Find where the given text appears and provide that cell's center as (X, Y) coordinate. 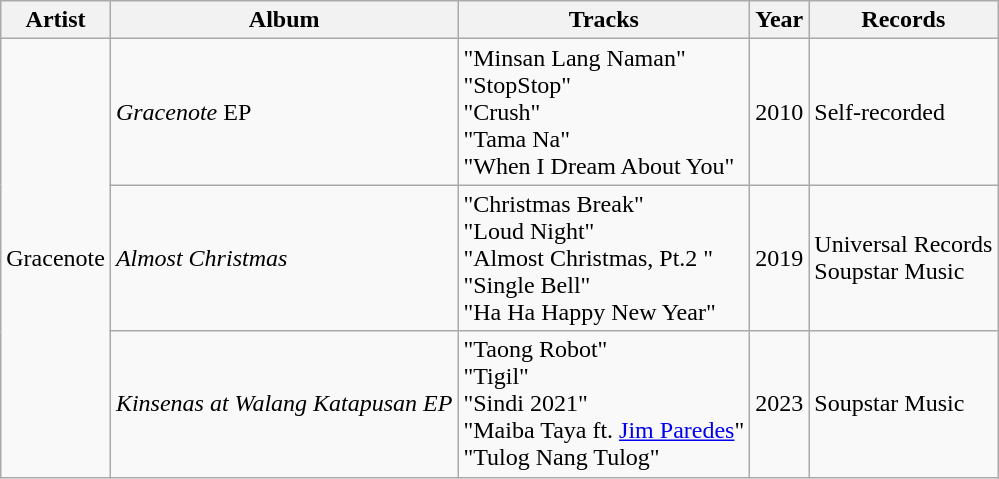
Gracenote (56, 258)
Soupstar Music (904, 404)
Records (904, 20)
Almost Christmas (284, 258)
2019 (780, 258)
"Christmas Break" "Loud Night" "Almost Christmas, Pt.2 " "Single Bell" "Ha Ha Happy New Year" (604, 258)
Self-recorded (904, 112)
Kinsenas at Walang Katapusan EP (284, 404)
"Taong Robot" "Tigil" "Sindi 2021" "Maiba Taya ft. Jim Paredes" "Tulog Nang Tulog" (604, 404)
Album (284, 20)
Gracenote EP (284, 112)
2023 (780, 404)
"Minsan Lang Naman" "StopStop" "Crush" "Tama Na" "When I Dream About You" (604, 112)
Tracks (604, 20)
2010 (780, 112)
Universal RecordsSoupstar Music (904, 258)
Year (780, 20)
Artist (56, 20)
